Determine the [X, Y] coordinate at the center of the cell enclosing the given text.  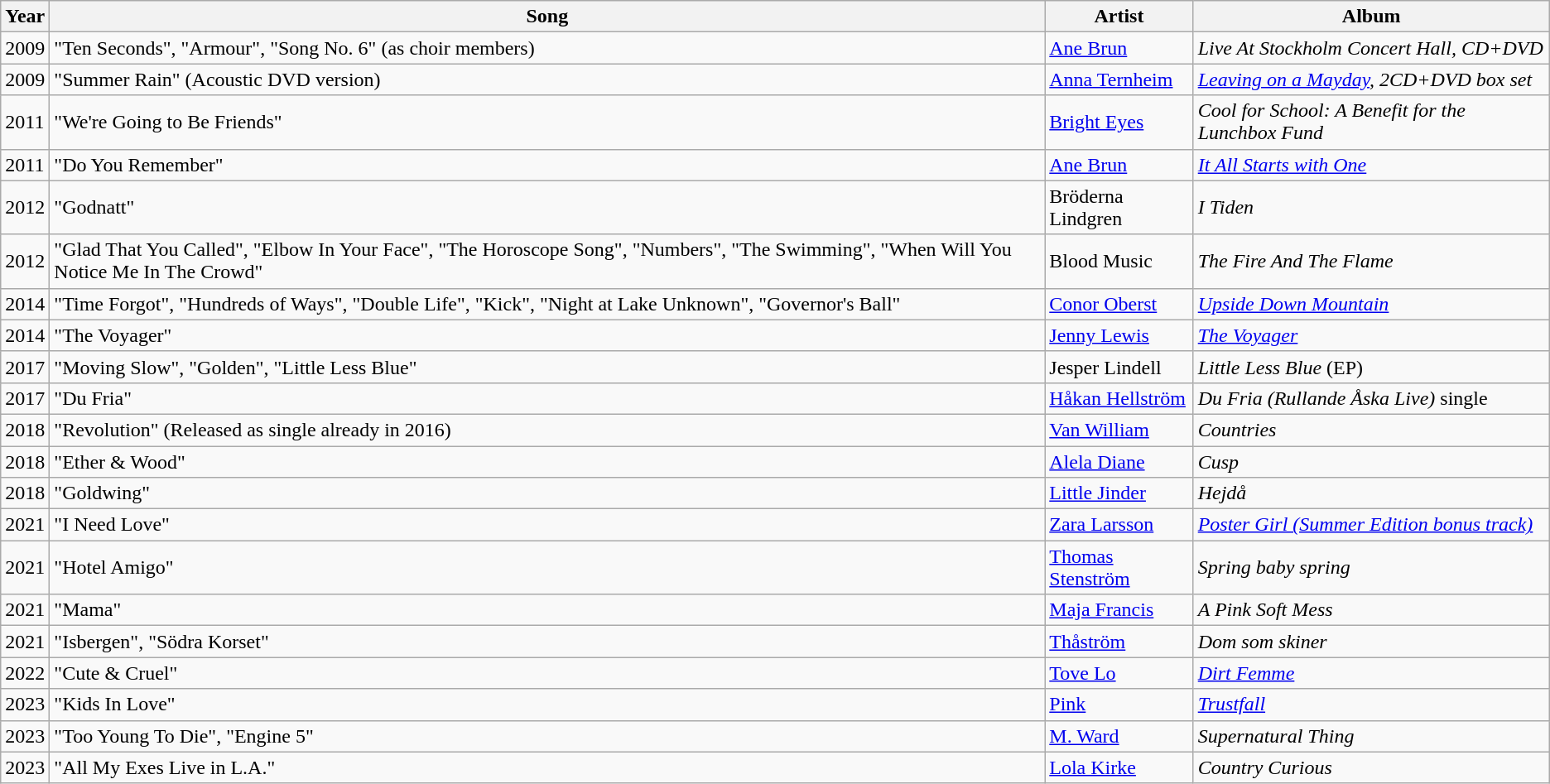
Countries [1371, 430]
A Pink Soft Mess [1371, 610]
Du Fria (Rullande Åska Live) single [1371, 398]
Blood Music [1119, 262]
"Revolution" (Released as single already in 2016) [547, 430]
Thåström [1119, 642]
Live At Stockholm Concert Hall, CD+DVD [1371, 48]
"Do You Remember" [547, 165]
"Cute & Cruel" [547, 673]
"Ether & Wood" [547, 461]
Jesper Lindell [1119, 367]
Country Curious [1371, 767]
M. Ward [1119, 736]
Bright Eyes [1119, 123]
I Tiden [1371, 207]
"Godnatt" [547, 207]
Cool for School: A Benefit for the Lunchbox Fund [1371, 123]
Upside Down Mountain [1371, 304]
Pink [1119, 705]
"Too Young To Die", "Engine 5" [547, 736]
Tove Lo [1119, 673]
"Goldwing" [547, 493]
Year [25, 17]
"Isbergen", "Södra Korset" [547, 642]
Song [547, 17]
Little Jinder [1119, 493]
"Glad That You Called", "Elbow In Your Face", "The Horoscope Song", "Numbers", "The Swimming", "When Will You Notice Me In The Crowd" [547, 262]
"Kids In Love" [547, 705]
"I Need Love" [547, 525]
"Ten Seconds", "Armour", "Song No. 6" (as choir members) [547, 48]
Poster Girl (Summer Edition bonus track) [1371, 525]
Hejdå [1371, 493]
Artist [1119, 17]
Dom som skiner [1371, 642]
"Du Fria" [547, 398]
The Fire And The Flame [1371, 262]
"Mama" [547, 610]
Thomas Stenström [1119, 568]
Album [1371, 17]
Anna Ternheim [1119, 79]
The Voyager [1371, 335]
"All My Exes Live in L.A." [547, 767]
Alela Diane [1119, 461]
Little Less Blue (EP) [1371, 367]
"Hotel Amigo" [547, 568]
Leaving on a Mayday, 2CD+DVD box set [1371, 79]
Trustfall [1371, 705]
Zara Larsson [1119, 525]
Håkan Hellström [1119, 398]
Supernatural Thing [1371, 736]
"The Voyager" [547, 335]
2022 [25, 673]
Bröderna Lindgren [1119, 207]
Jenny Lewis [1119, 335]
Cusp [1371, 461]
Van William [1119, 430]
"We're Going to Be Friends" [547, 123]
"Summer Rain" (Acoustic DVD version) [547, 79]
It All Starts with One [1371, 165]
"Moving Slow", "Golden", "Little Less Blue" [547, 367]
Conor Oberst [1119, 304]
Maja Francis [1119, 610]
Spring baby spring [1371, 568]
Lola Kirke [1119, 767]
Dirt Femme [1371, 673]
"Time Forgot", "Hundreds of Ways", "Double Life", "Kick", "Night at Lake Unknown", "Governor's Ball" [547, 304]
